Pinpoint the cell where the given text exists, returning its (X, Y) midpoint coordinate. 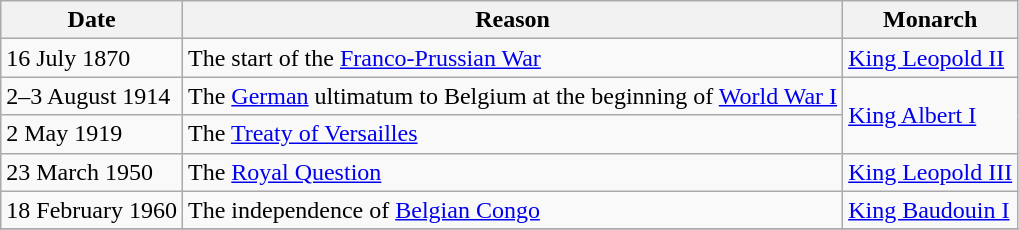
King Baudouin I (930, 210)
Monarch (930, 20)
Reason (512, 20)
18 February 1960 (92, 210)
The start of the Franco-Prussian War (512, 58)
The Royal Question (512, 172)
2 May 1919 (92, 134)
The independence of Belgian Congo (512, 210)
16 July 1870 (92, 58)
King Leopold II (930, 58)
King Leopold III (930, 172)
23 March 1950 (92, 172)
2–3 August 1914 (92, 96)
Date (92, 20)
The German ultimatum to Belgium at the beginning of World War I (512, 96)
The Treaty of Versailles (512, 134)
King Albert I (930, 115)
